Find where the given text appears and provide that cell's center as [x, y] coordinate. 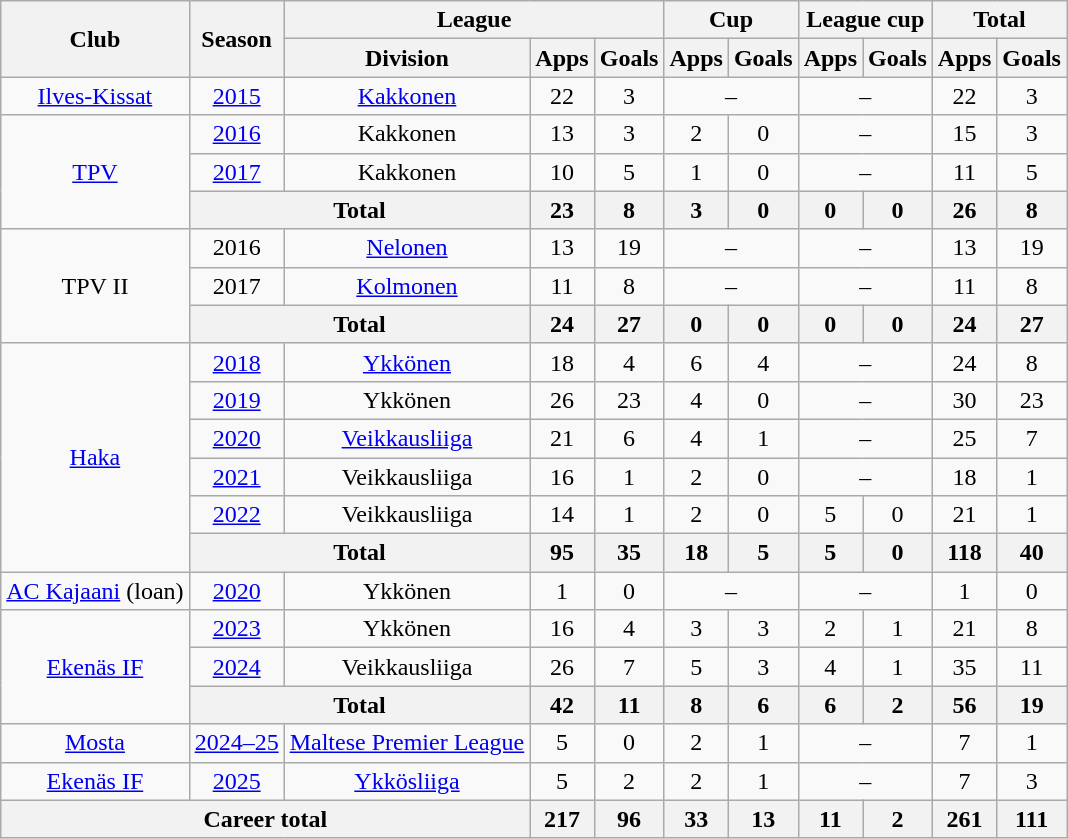
2018 [236, 362]
Season [236, 39]
2015 [236, 96]
Club [95, 39]
Division [407, 58]
14 [562, 515]
2022 [236, 515]
30 [964, 400]
Haka [95, 457]
2025 [236, 781]
Cup [731, 20]
111 [1032, 819]
261 [964, 819]
Career total [266, 819]
Mosta [95, 743]
League [474, 20]
33 [696, 819]
2023 [236, 629]
TPV [95, 172]
TPV II [95, 286]
56 [964, 705]
2021 [236, 477]
96 [629, 819]
42 [562, 705]
40 [1032, 553]
Maltese Premier League [407, 743]
AC Kajaani (loan) [95, 591]
10 [562, 172]
League cup [865, 20]
2019 [236, 400]
25 [964, 438]
Ilves-Kissat [95, 96]
15 [964, 134]
Nelonen [407, 248]
Kolmonen [407, 286]
95 [562, 553]
217 [562, 819]
2024–25 [236, 743]
Ykkösliiga [407, 781]
2024 [236, 667]
118 [964, 553]
